Scan for the cell matching the given text and deliver its [X, Y] coordinate at center. 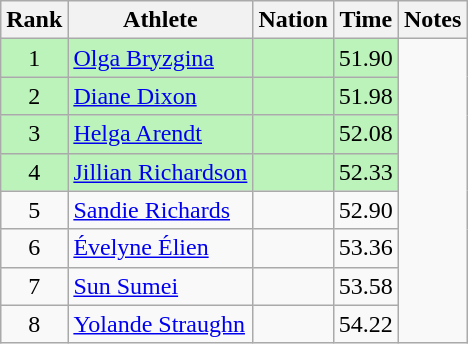
1 [34, 58]
7 [34, 286]
52.08 [366, 134]
Sandie Richards [160, 210]
3 [34, 134]
51.98 [366, 96]
Nation [293, 20]
Évelyne Élien [160, 248]
Notes [432, 20]
4 [34, 172]
Diane Dixon [160, 96]
Helga Arendt [160, 134]
Rank [34, 20]
52.90 [366, 210]
5 [34, 210]
53.36 [366, 248]
Jillian Richardson [160, 172]
54.22 [366, 324]
51.90 [366, 58]
53.58 [366, 286]
2 [34, 96]
52.33 [366, 172]
Olga Bryzgina [160, 58]
Athlete [160, 20]
6 [34, 248]
8 [34, 324]
Yolande Straughn [160, 324]
Time [366, 20]
Sun Sumei [160, 286]
